Capture the cell that displays the provided text and extract its [x, y] central coordinate. 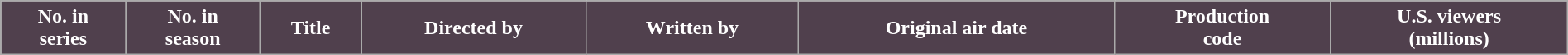
U.S. viewers(millions) [1449, 28]
No. inseries [63, 28]
Directed by [473, 28]
Productioncode [1222, 28]
Title [310, 28]
Written by [692, 28]
Original air date [956, 28]
No. inseason [193, 28]
